Search for the cell housing the specified text and yield its [x, y] center coordinate. 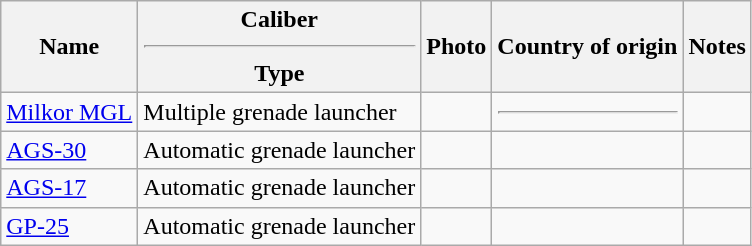
Milkor MGL [70, 112]
GP-25 [70, 226]
Multiple grenade launcher [280, 112]
AGS-30 [70, 150]
Photo [456, 47]
CaliberType [280, 47]
Name [70, 47]
Notes [717, 47]
AGS-17 [70, 188]
Country of origin [588, 47]
